Provide the [X, Y] coordinate of the cell's center where the given text is located.  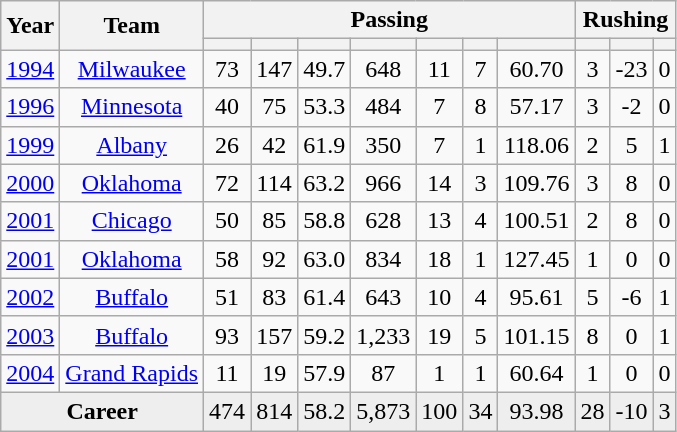
60.64 [536, 373]
118.06 [536, 145]
83 [274, 297]
127.45 [536, 259]
101.15 [536, 335]
Grand Rapids [132, 373]
61.4 [324, 297]
-6 [632, 297]
Chicago [132, 221]
10 [440, 297]
13 [440, 221]
61.9 [324, 145]
42 [274, 145]
Career [102, 411]
26 [228, 145]
114 [274, 183]
966 [384, 183]
57.9 [324, 373]
100 [440, 411]
92 [274, 259]
50 [228, 221]
28 [592, 411]
58.2 [324, 411]
1,233 [384, 335]
63.2 [324, 183]
60.70 [536, 69]
1999 [30, 145]
Minnesota [132, 107]
2004 [30, 373]
643 [384, 297]
1996 [30, 107]
57.17 [536, 107]
40 [228, 107]
2003 [30, 335]
109.76 [536, 183]
-2 [632, 107]
87 [384, 373]
59.2 [324, 335]
49.7 [324, 69]
Passing [390, 20]
-10 [632, 411]
58 [228, 259]
Albany [132, 145]
63.0 [324, 259]
85 [274, 221]
Milwaukee [132, 69]
648 [384, 69]
814 [274, 411]
350 [384, 145]
100.51 [536, 221]
93 [228, 335]
53.3 [324, 107]
474 [228, 411]
1994 [30, 69]
14 [440, 183]
34 [480, 411]
72 [228, 183]
Year [30, 26]
834 [384, 259]
75 [274, 107]
628 [384, 221]
2000 [30, 183]
73 [228, 69]
18 [440, 259]
Team [132, 26]
51 [228, 297]
Rushing [626, 20]
93.98 [536, 411]
95.61 [536, 297]
5,873 [384, 411]
2002 [30, 297]
484 [384, 107]
147 [274, 69]
157 [274, 335]
58.8 [324, 221]
-23 [632, 69]
